For the text-containing cell, return its midpoint in [x, y] coordinate format. 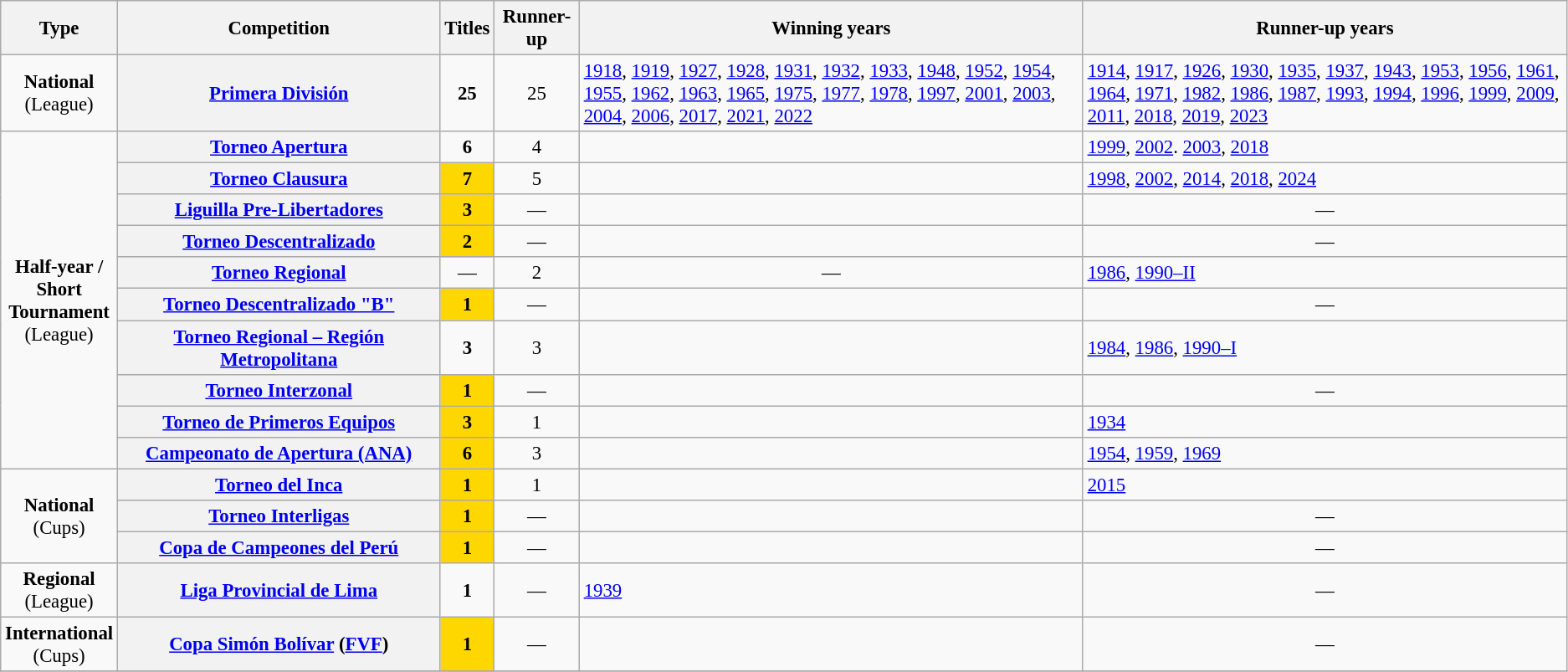
1999, 2002. 2003, 2018 [1325, 147]
Liguilla Pre-Libertadores [279, 210]
7 [467, 179]
Copa Simón Bolívar (FVF) [279, 644]
National(League) [59, 94]
Torneo Interzonal [279, 390]
Titles [467, 28]
Torneo Clausura [279, 179]
Runner-up [537, 28]
Type [59, 28]
Campeonato de Apertura (ANA) [279, 453]
National(Cups) [59, 516]
Torneo Interligas [279, 516]
1984, 1986, 1990–I [1325, 348]
2015 [1325, 485]
Torneo Regional [279, 274]
Half-year /ShortTournament(League) [59, 300]
Primera División [279, 94]
1918, 1919, 1927, 1928, 1931, 1932, 1933, 1948, 1952, 1954, 1955, 1962, 1963, 1965, 1975, 1977, 1978, 1997, 2001, 2003, 2004, 2006, 2017, 2021, 2022 [831, 94]
Torneo de Primeros Equipos [279, 422]
Torneo Regional – Región Metropolitana [279, 348]
5 [537, 179]
Liga Provincial de Lima [279, 591]
1939 [831, 591]
Torneo Descentralizado "B" [279, 305]
1934 [1325, 422]
1914, 1917, 1926, 1930, 1935, 1937, 1943, 1953, 1956, 1961, 1964, 1971, 1982, 1986, 1987, 1993, 1994, 1996, 1999, 2009, 2011, 2018, 2019, 2023 [1325, 94]
Competition [279, 28]
Torneo Descentralizado [279, 242]
International(Cups) [59, 644]
Winning years [831, 28]
1954, 1959, 1969 [1325, 453]
1998, 2002, 2014, 2018, 2024 [1325, 179]
1986, 1990–II [1325, 274]
Regional(League) [59, 591]
Torneo Apertura [279, 147]
Torneo del Inca [279, 485]
4 [537, 147]
Runner-up years [1325, 28]
Copa de Campeones del Perú [279, 547]
